Return [X, Y] of the center of cell containing provided text 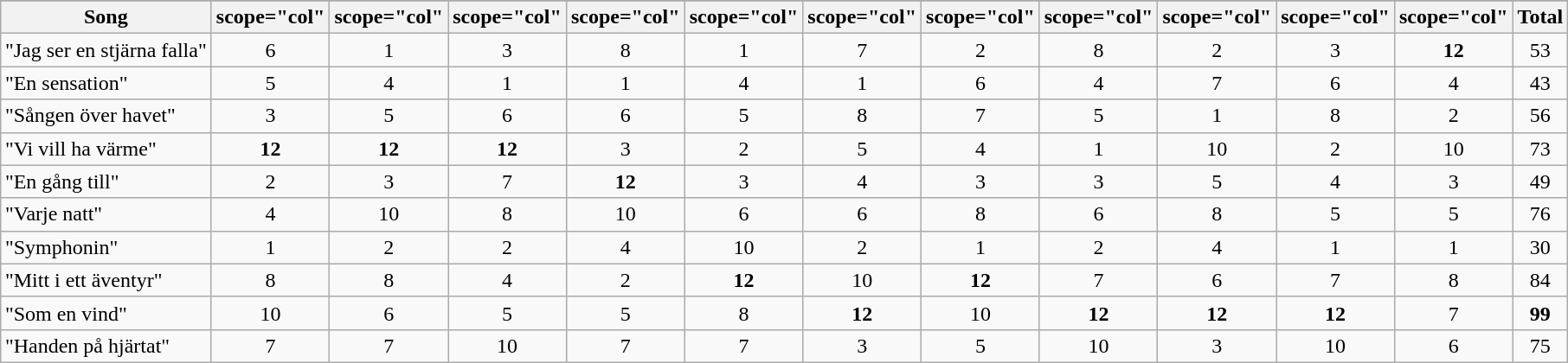
"Mitt i ett äventyr" [106, 280]
53 [1540, 50]
"Vi vill ha värme" [106, 149]
84 [1540, 280]
"Symphonin" [106, 247]
30 [1540, 247]
"Handen på hjärtat" [106, 346]
75 [1540, 346]
"En gång till" [106, 181]
"Som en vind" [106, 313]
"Varje natt" [106, 214]
73 [1540, 149]
49 [1540, 181]
76 [1540, 214]
56 [1540, 116]
Total [1540, 17]
43 [1540, 83]
"Sången över havet" [106, 116]
99 [1540, 313]
"Jag ser en stjärna falla" [106, 50]
"En sensation" [106, 83]
Song [106, 17]
